Scan for the cell matching the given text and deliver its [X, Y] coordinate at center. 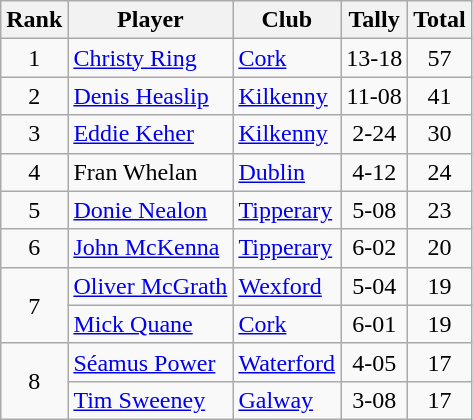
John McKenna [150, 248]
57 [440, 58]
4-05 [374, 362]
20 [440, 248]
8 [34, 381]
Fran Whelan [150, 172]
13-18 [374, 58]
4 [34, 172]
6 [34, 248]
41 [440, 96]
6-02 [374, 248]
5-04 [374, 286]
1 [34, 58]
23 [440, 210]
Mick Quane [150, 324]
7 [34, 305]
30 [440, 134]
Tally [374, 20]
4-12 [374, 172]
Galway [287, 400]
3 [34, 134]
Denis Heaslip [150, 96]
Waterford [287, 362]
Rank [34, 20]
Eddie Keher [150, 134]
2 [34, 96]
3-08 [374, 400]
11-08 [374, 96]
6-01 [374, 324]
Christy Ring [150, 58]
Player [150, 20]
Séamus Power [150, 362]
Total [440, 20]
Tim Sweeney [150, 400]
5 [34, 210]
Donie Nealon [150, 210]
5-08 [374, 210]
24 [440, 172]
Club [287, 20]
Dublin [287, 172]
Wexford [287, 286]
Oliver McGrath [150, 286]
2-24 [374, 134]
